Pinpoint the cell where the given text exists, returning its (X, Y) midpoint coordinate. 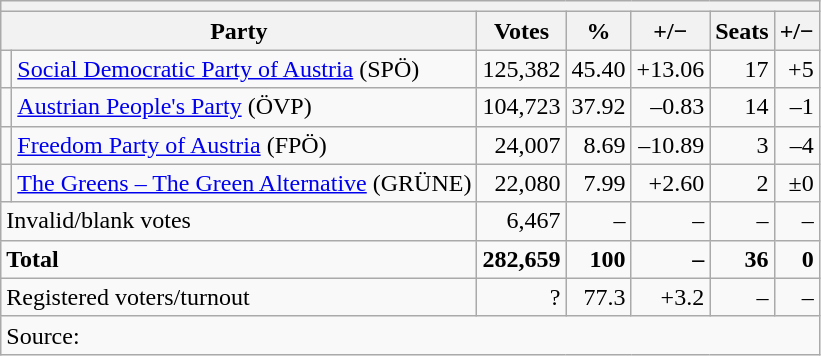
±0 (796, 183)
Freedom Party of Austria (FPÖ) (244, 145)
% (598, 31)
Social Democratic Party of Austria (SPÖ) (244, 69)
24,007 (522, 145)
8.69 (598, 145)
+5 (796, 69)
Registered voters/turnout (239, 297)
104,723 (522, 107)
+3.2 (670, 297)
Invalid/blank votes (239, 221)
–1 (796, 107)
–4 (796, 145)
282,659 (522, 259)
22,080 (522, 183)
Source: (410, 335)
14 (742, 107)
100 (598, 259)
0 (796, 259)
Seats (742, 31)
36 (742, 259)
? (522, 297)
Party (239, 31)
+2.60 (670, 183)
Total (239, 259)
6,467 (522, 221)
–0.83 (670, 107)
The Greens – The Green Alternative (GRÜNE) (244, 183)
45.40 (598, 69)
7.99 (598, 183)
–10.89 (670, 145)
+13.06 (670, 69)
Austrian People's Party (ÖVP) (244, 107)
17 (742, 69)
125,382 (522, 69)
2 (742, 183)
Votes (522, 31)
3 (742, 145)
77.3 (598, 297)
37.92 (598, 107)
